Capture the cell that displays the provided text and extract its [x, y] central coordinate. 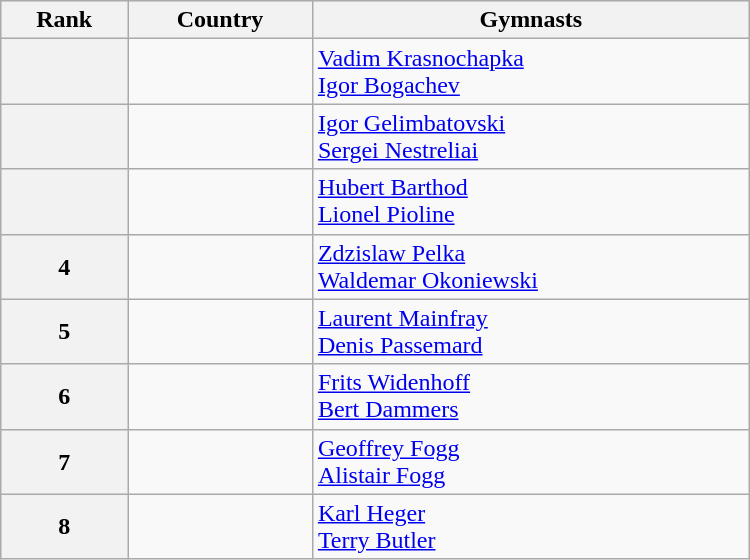
Frits Widenhoff Bert Dammers [530, 396]
5 [64, 332]
Gymnasts [530, 20]
Rank [64, 20]
Hubert Barthod Lionel Pioline [530, 202]
4 [64, 266]
Country [220, 20]
Zdzislaw Pelka Waldemar Okoniewski [530, 266]
Geoffrey Fogg Alistair Fogg [530, 462]
7 [64, 462]
Karl Heger Terry Butler [530, 526]
Vadim Krasnochapka Igor Bogachev [530, 72]
6 [64, 396]
Igor Gelimbatovski Sergei Nestreliai [530, 136]
Laurent Mainfray Denis Passemard [530, 332]
8 [64, 526]
